Identify which cell holds the provided text, then report its [X, Y] central coordinate. 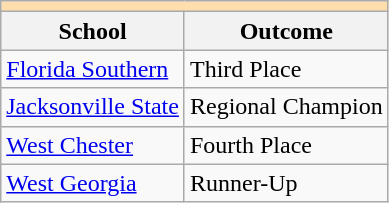
Florida Southern [93, 69]
School [93, 31]
West Georgia [93, 183]
Outcome [286, 31]
Regional Champion [286, 107]
Fourth Place [286, 145]
West Chester [93, 145]
Third Place [286, 69]
Jacksonville State [93, 107]
Runner-Up [286, 183]
